From the cell containing the given text, extract its center point as (X, Y) coordinate. 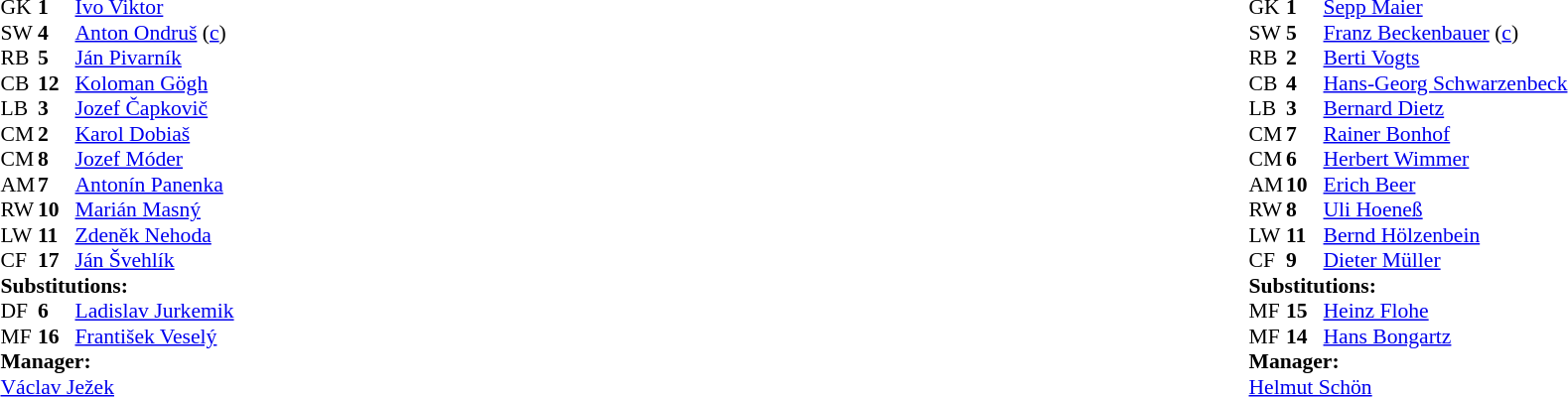
12 (57, 83)
Ján Švehlík (155, 261)
17 (57, 261)
Berti Vogts (1446, 59)
Koloman Gögh (155, 83)
15 (1305, 311)
Hans-Georg Schwarzenbeck (1446, 83)
Herbert Wimmer (1446, 160)
Zdeněk Nehoda (155, 235)
Uli Hoeneß (1446, 209)
9 (1305, 261)
Ladislav Jurkemik (155, 311)
Bernd Hölzenbein (1446, 235)
Anton Ondruš (c) (155, 33)
Ján Pivarník (155, 59)
Rainer Bonhof (1446, 134)
Antonín Panenka (155, 185)
Jozef Čapkovič (155, 108)
14 (1305, 336)
DF (19, 311)
Hans Bongartz (1446, 336)
Dieter Müller (1446, 261)
Heinz Flohe (1446, 311)
Marián Masný (155, 209)
Bernard Dietz (1446, 108)
16 (57, 336)
Erich Beer (1446, 185)
Jozef Móder (155, 160)
Franz Beckenbauer (c) (1446, 33)
František Veselý (155, 336)
Karol Dobiaš (155, 134)
